From the cell containing the given text, extract its center point as [X, Y] coordinate. 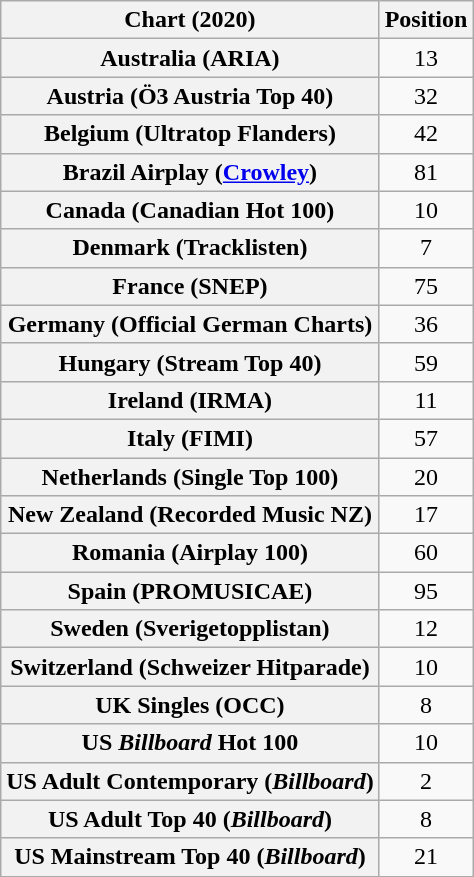
2 [426, 781]
Germany (Official German Charts) [190, 324]
21 [426, 857]
36 [426, 324]
57 [426, 438]
Ireland (IRMA) [190, 400]
81 [426, 172]
20 [426, 477]
Position [426, 20]
France (SNEP) [190, 286]
Belgium (Ultratop Flanders) [190, 134]
Italy (FIMI) [190, 438]
Hungary (Stream Top 40) [190, 362]
59 [426, 362]
Canada (Canadian Hot 100) [190, 210]
Austria (Ö3 Austria Top 40) [190, 96]
Netherlands (Single Top 100) [190, 477]
42 [426, 134]
Brazil Airplay (Crowley) [190, 172]
12 [426, 629]
New Zealand (Recorded Music NZ) [190, 515]
Switzerland (Schweizer Hitparade) [190, 667]
Spain (PROMUSICAE) [190, 591]
Chart (2020) [190, 20]
US Mainstream Top 40 (Billboard) [190, 857]
17 [426, 515]
Australia (ARIA) [190, 58]
Denmark (Tracklisten) [190, 248]
13 [426, 58]
Romania (Airplay 100) [190, 553]
60 [426, 553]
7 [426, 248]
US Adult Contemporary (Billboard) [190, 781]
US Billboard Hot 100 [190, 743]
US Adult Top 40 (Billboard) [190, 819]
Sweden (Sverigetopplistan) [190, 629]
75 [426, 286]
32 [426, 96]
UK Singles (OCC) [190, 705]
95 [426, 591]
11 [426, 400]
